Scan for the cell matching the given text and deliver its [x, y] coordinate at center. 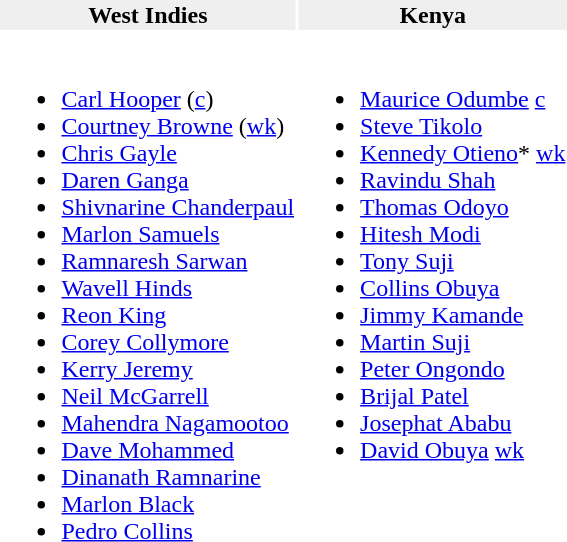
West Indies [148, 15]
Kenya [433, 15]
